Identify which cell holds the provided text, then report its (x, y) central coordinate. 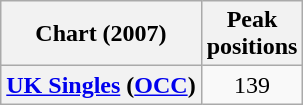
139 (252, 85)
UK Singles (OCC) (101, 85)
Chart (2007) (101, 34)
Peakpositions (252, 34)
